Detect which cell encompasses the target text, then output its (X, Y) center coordinate. 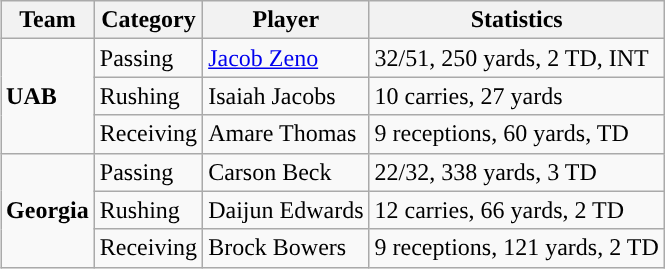
Carson Beck (286, 172)
Amare Thomas (286, 134)
Category (148, 20)
UAB (48, 96)
Brock Bowers (286, 248)
9 receptions, 121 yards, 2 TD (516, 248)
9 receptions, 60 yards, TD (516, 134)
12 carries, 66 yards, 2 TD (516, 210)
32/51, 250 yards, 2 TD, INT (516, 58)
10 carries, 27 yards (516, 96)
Statistics (516, 20)
Georgia (48, 210)
Team (48, 20)
Player (286, 20)
Daijun Edwards (286, 210)
Jacob Zeno (286, 58)
22/32, 338 yards, 3 TD (516, 172)
Isaiah Jacobs (286, 96)
